Extract the [X, Y] coordinate from the center of the cell holding the provided text.  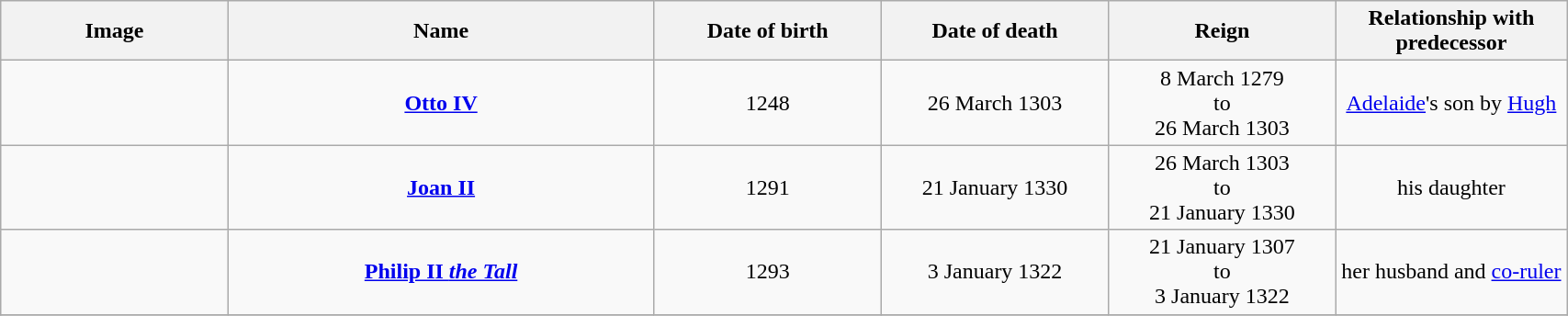
21 January 1307to3 January 1322 [1222, 272]
her husband and co-ruler [1451, 272]
Relationship with predecessor [1451, 31]
Philip II the Tall [441, 272]
Name [441, 31]
8 March 1279to26 March 1303 [1222, 103]
Otto IV [441, 103]
1248 [768, 103]
1293 [768, 272]
26 March 1303to21 January 1330 [1222, 187]
Date of death [994, 31]
Date of birth [768, 31]
21 January 1330 [994, 187]
3 January 1322 [994, 272]
Adelaide's son by Hugh [1451, 103]
Joan II [441, 187]
Reign [1222, 31]
his daughter [1451, 187]
Image [114, 31]
1291 [768, 187]
26 March 1303 [994, 103]
